Identify which cell holds the provided text, then report its (X, Y) central coordinate. 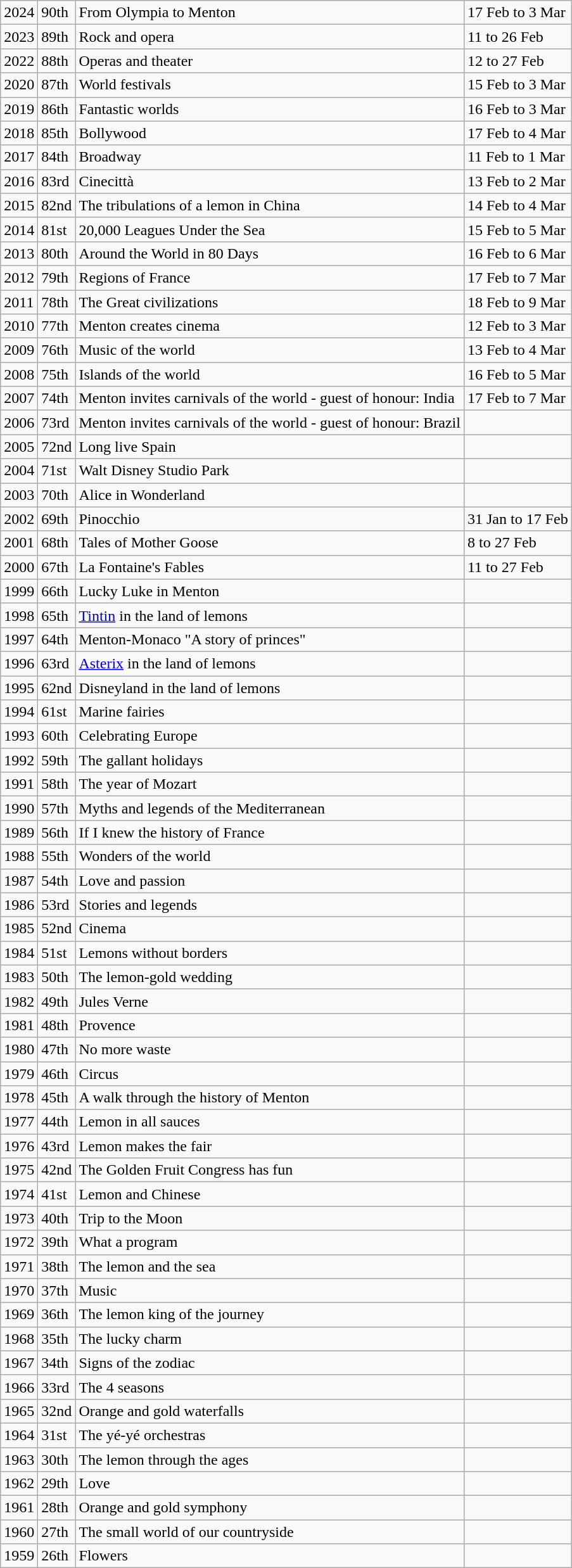
2016 (19, 181)
From Olympia to Menton (270, 13)
Disneyland in the land of lemons (270, 687)
69th (57, 519)
13 Feb to 2 Mar (518, 181)
The lemon-gold wedding (270, 977)
Long live Spain (270, 447)
Menton creates cinema (270, 326)
Broadway (270, 157)
Fantastic worlds (270, 109)
39th (57, 1242)
80th (57, 253)
1962 (19, 1484)
2024 (19, 13)
62nd (57, 687)
2013 (19, 253)
Trip to the Moon (270, 1218)
Pinocchio (270, 519)
47th (57, 1049)
1969 (19, 1315)
Wonders of the world (270, 857)
The year of Mozart (270, 784)
1960 (19, 1532)
No more waste (270, 1049)
Lucky Luke in Menton (270, 591)
18 Feb to 9 Mar (518, 302)
1983 (19, 977)
1986 (19, 905)
15 Feb to 3 Mar (518, 85)
53rd (57, 905)
Menton invites carnivals of the world - guest of honour: India (270, 398)
1995 (19, 687)
50th (57, 977)
78th (57, 302)
2012 (19, 277)
1979 (19, 1074)
34th (57, 1363)
81st (57, 229)
The tribulations of a lemon in China (270, 205)
2020 (19, 85)
11 Feb to 1 Mar (518, 157)
46th (57, 1074)
1990 (19, 808)
61st (57, 712)
1984 (19, 953)
1959 (19, 1556)
1975 (19, 1170)
Love (270, 1484)
Walt Disney Studio Park (270, 471)
Myths and legends of the Mediterranean (270, 808)
72nd (57, 447)
52nd (57, 929)
2010 (19, 326)
60th (57, 736)
66th (57, 591)
1978 (19, 1098)
59th (57, 760)
2023 (19, 37)
Lemon in all sauces (270, 1122)
71st (57, 471)
2004 (19, 471)
1988 (19, 857)
82nd (57, 205)
79th (57, 277)
57th (57, 808)
41st (57, 1194)
The lemon king of the journey (270, 1315)
1987 (19, 881)
36th (57, 1315)
31st (57, 1435)
28th (57, 1508)
1971 (19, 1266)
45th (57, 1098)
Operas and theater (270, 61)
11 to 26 Feb (518, 37)
The 4 seasons (270, 1387)
Cinema (270, 929)
20,000 Leagues Under the Sea (270, 229)
1964 (19, 1435)
Cinecittà (270, 181)
64th (57, 639)
30th (57, 1459)
The Great civilizations (270, 302)
88th (57, 61)
76th (57, 350)
The lucky charm (270, 1339)
1989 (19, 832)
A walk through the history of Menton (270, 1098)
The lemon through the ages (270, 1459)
Provence (270, 1025)
Lemon and Chinese (270, 1194)
15 Feb to 5 Mar (518, 229)
Celebrating Europe (270, 736)
1967 (19, 1363)
12 Feb to 3 Mar (518, 326)
70th (57, 495)
Circus (270, 1074)
1994 (19, 712)
17 Feb to 4 Mar (518, 133)
1974 (19, 1194)
Alice in Wonderland (270, 495)
1999 (19, 591)
Lemons without borders (270, 953)
85th (57, 133)
42nd (57, 1170)
17 Feb to 3 Mar (518, 13)
1972 (19, 1242)
2015 (19, 205)
58th (57, 784)
2001 (19, 543)
Stories and legends (270, 905)
84th (57, 157)
Around the World in 80 Days (270, 253)
Bollywood (270, 133)
Music (270, 1291)
16 Feb to 6 Mar (518, 253)
44th (57, 1122)
67th (57, 567)
1996 (19, 663)
37th (57, 1291)
14 Feb to 4 Mar (518, 205)
74th (57, 398)
Orange and gold symphony (270, 1508)
Love and passion (270, 881)
1961 (19, 1508)
1968 (19, 1339)
Orange and gold waterfalls (270, 1411)
2009 (19, 350)
1993 (19, 736)
Tintin in the land of lemons (270, 615)
86th (57, 109)
Signs of the zodiac (270, 1363)
Regions of France (270, 277)
16 Feb to 5 Mar (518, 374)
51st (57, 953)
35th (57, 1339)
Rock and opera (270, 37)
1976 (19, 1146)
38th (57, 1266)
16 Feb to 3 Mar (518, 109)
2017 (19, 157)
The lemon and the sea (270, 1266)
2000 (19, 567)
The small world of our countryside (270, 1532)
13 Feb to 4 Mar (518, 350)
1998 (19, 615)
1966 (19, 1387)
World festivals (270, 85)
90th (57, 13)
33rd (57, 1387)
The yé-yé orchestras (270, 1435)
2006 (19, 423)
Islands of the world (270, 374)
87th (57, 85)
83rd (57, 181)
The gallant holidays (270, 760)
1965 (19, 1411)
56th (57, 832)
1977 (19, 1122)
The Golden Fruit Congress has fun (270, 1170)
63rd (57, 663)
89th (57, 37)
1992 (19, 760)
55th (57, 857)
75th (57, 374)
65th (57, 615)
48th (57, 1025)
Lemon makes the fair (270, 1146)
73rd (57, 423)
68th (57, 543)
40th (57, 1218)
26th (57, 1556)
1982 (19, 1001)
2014 (19, 229)
32nd (57, 1411)
11 to 27 Feb (518, 567)
12 to 27 Feb (518, 61)
2002 (19, 519)
2007 (19, 398)
1980 (19, 1049)
2022 (19, 61)
2018 (19, 133)
49th (57, 1001)
1997 (19, 639)
Asterix in the land of lemons (270, 663)
2008 (19, 374)
1991 (19, 784)
What a program (270, 1242)
43rd (57, 1146)
2003 (19, 495)
Marine fairies (270, 712)
8 to 27 Feb (518, 543)
Menton-Monaco "A story of princes" (270, 639)
If I knew the history of France (270, 832)
27th (57, 1532)
Jules Verne (270, 1001)
La Fontaine's Fables (270, 567)
2005 (19, 447)
Tales of Mother Goose (270, 543)
31 Jan to 17 Feb (518, 519)
Flowers (270, 1556)
2011 (19, 302)
77th (57, 326)
29th (57, 1484)
1973 (19, 1218)
1963 (19, 1459)
Menton invites carnivals of the world - guest of honour: Brazil (270, 423)
1970 (19, 1291)
1981 (19, 1025)
Music of the world (270, 350)
1985 (19, 929)
2019 (19, 109)
54th (57, 881)
